Determine the [X, Y] coordinate at the center of the cell enclosing the given text.  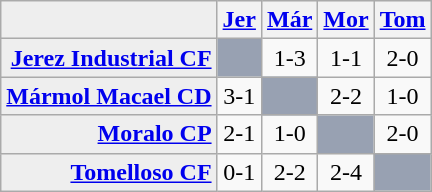
2-1 [239, 134]
Mor [346, 20]
1-3 [289, 58]
3-1 [239, 96]
2-4 [346, 172]
Jer [239, 20]
Tomelloso CF [109, 172]
Jerez Industrial CF [109, 58]
Már [289, 20]
Tom [402, 20]
1-1 [346, 58]
0-1 [239, 172]
Moralo CP [109, 134]
Mármol Macael CD [109, 96]
